Extract the [x, y] coordinate from the center of the cell holding the provided text.  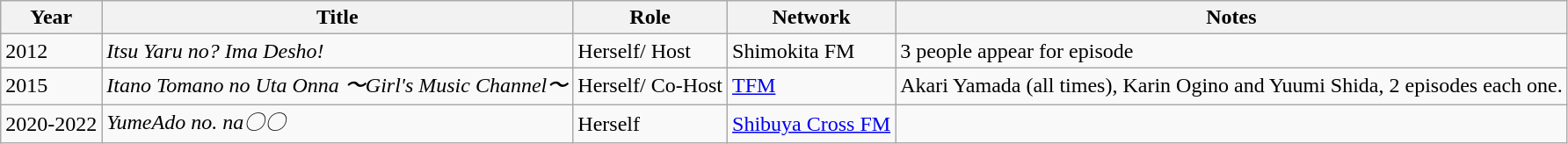
Shimokita FM [812, 51]
Year [51, 18]
2020-2022 [51, 123]
Itano Tomano no Uta Onna 〜Girl's Music Channel〜 [338, 86]
Herself/ Host [650, 51]
3 people appear for episode [1232, 51]
Akari Yamada (all times), Karin Ogino and Yuumi Shida, 2 episodes each one. [1232, 86]
Itsu Yaru no? Ima Desho! [338, 51]
Herself [650, 123]
Herself/ Co-Host [650, 86]
YumeAdo no. na〇〇 [338, 123]
Title [338, 18]
Role [650, 18]
Network [812, 18]
2012 [51, 51]
Shibuya Cross FM [812, 123]
2015 [51, 86]
TFM [812, 86]
Notes [1232, 18]
